Find where the given text appears and provide that cell's center as [X, Y] coordinate. 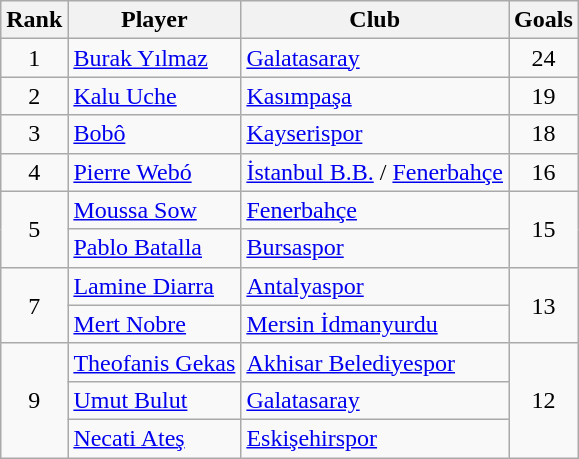
Fenerbahçe [375, 210]
Kayserispor [375, 134]
Mert Nobre [154, 324]
24 [544, 58]
12 [544, 400]
7 [34, 305]
2 [34, 96]
Pablo Batalla [154, 248]
Rank [34, 20]
Theofanis Gekas [154, 362]
Eskişehirspor [375, 438]
16 [544, 172]
4 [34, 172]
Club [375, 20]
Burak Yılmaz [154, 58]
18 [544, 134]
Pierre Webó [154, 172]
Bursaspor [375, 248]
Goals [544, 20]
19 [544, 96]
15 [544, 229]
13 [544, 305]
3 [34, 134]
Player [154, 20]
Necati Ateş [154, 438]
Kalu Uche [154, 96]
9 [34, 400]
Antalyaspor [375, 286]
İstanbul B.B. / Fenerbahçe [375, 172]
Moussa Sow [154, 210]
Akhisar Belediyespor [375, 362]
Mersin İdmanyurdu [375, 324]
1 [34, 58]
Kasımpaşa [375, 96]
Lamine Diarra [154, 286]
5 [34, 229]
Umut Bulut [154, 400]
Bobô [154, 134]
